Search for the cell housing the specified text and yield its [x, y] center coordinate. 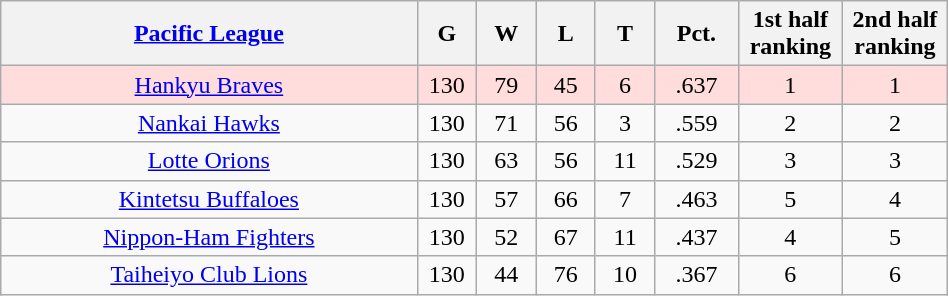
Nippon-Ham Fighters [209, 237]
71 [506, 123]
Kintetsu Buffaloes [209, 199]
.367 [696, 275]
.463 [696, 199]
L [566, 34]
Lotte Orions [209, 161]
79 [506, 85]
7 [624, 199]
57 [506, 199]
.637 [696, 85]
.529 [696, 161]
44 [506, 275]
10 [624, 275]
66 [566, 199]
Taiheiyo Club Lions [209, 275]
Nankai Hawks [209, 123]
Pacific League [209, 34]
76 [566, 275]
Pct. [696, 34]
T [624, 34]
G [446, 34]
.559 [696, 123]
Hankyu Braves [209, 85]
W [506, 34]
.437 [696, 237]
45 [566, 85]
52 [506, 237]
63 [506, 161]
1st half ranking [790, 34]
67 [566, 237]
2nd half ranking [896, 34]
